Search for the cell housing the specified text and yield its [X, Y] center coordinate. 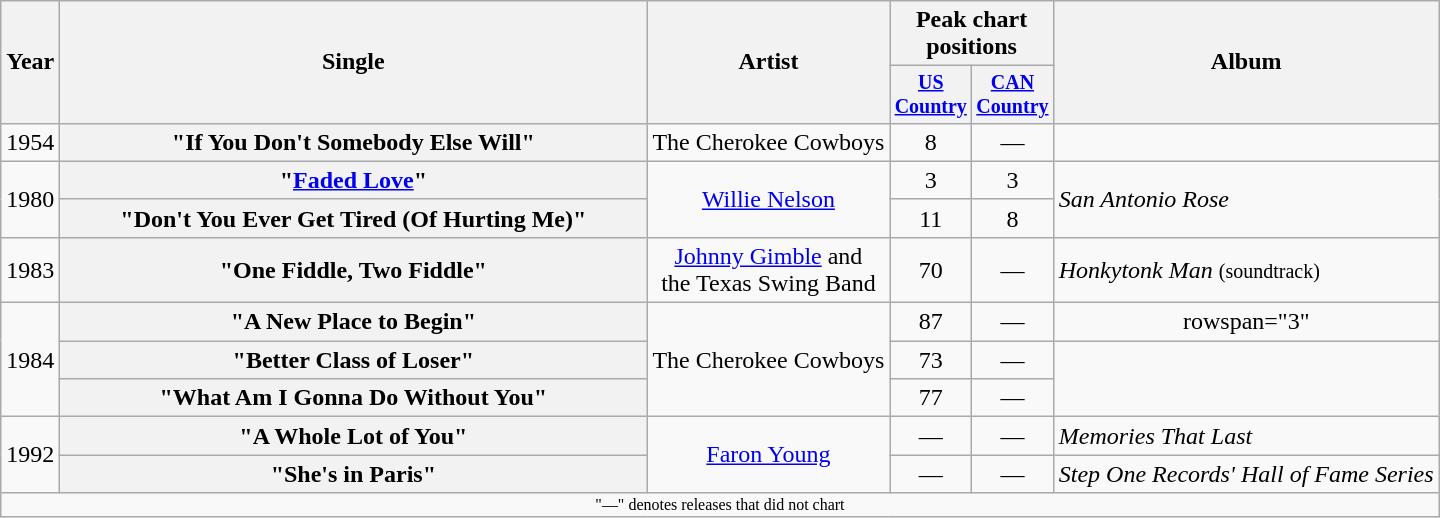
"A Whole Lot of You" [354, 436]
73 [931, 360]
Step One Records' Hall of Fame Series [1246, 474]
CAN Country [1013, 94]
11 [931, 218]
1992 [30, 455]
1980 [30, 199]
"She's in Paris" [354, 474]
"Don't You Ever Get Tired (Of Hurting Me)" [354, 218]
Faron Young [768, 455]
"One Fiddle, Two Fiddle" [354, 270]
Album [1246, 62]
Honkytonk Man (soundtrack) [1246, 270]
San Antonio Rose [1246, 199]
70 [931, 270]
rowspan="3" [1246, 322]
Memories That Last [1246, 436]
Year [30, 62]
"Faded Love" [354, 180]
US Country [931, 94]
Willie Nelson [768, 199]
77 [931, 398]
"A New Place to Begin" [354, 322]
1984 [30, 360]
Artist [768, 62]
"If You Don't Somebody Else Will" [354, 142]
"Better Class of Loser" [354, 360]
"—" denotes releases that did not chart [720, 505]
"What Am I Gonna Do Without You" [354, 398]
87 [931, 322]
1954 [30, 142]
1983 [30, 270]
Johnny Gimble andthe Texas Swing Band [768, 270]
Single [354, 62]
Peak chartpositions [972, 34]
